For the text-containing cell, return its midpoint in [X, Y] coordinate format. 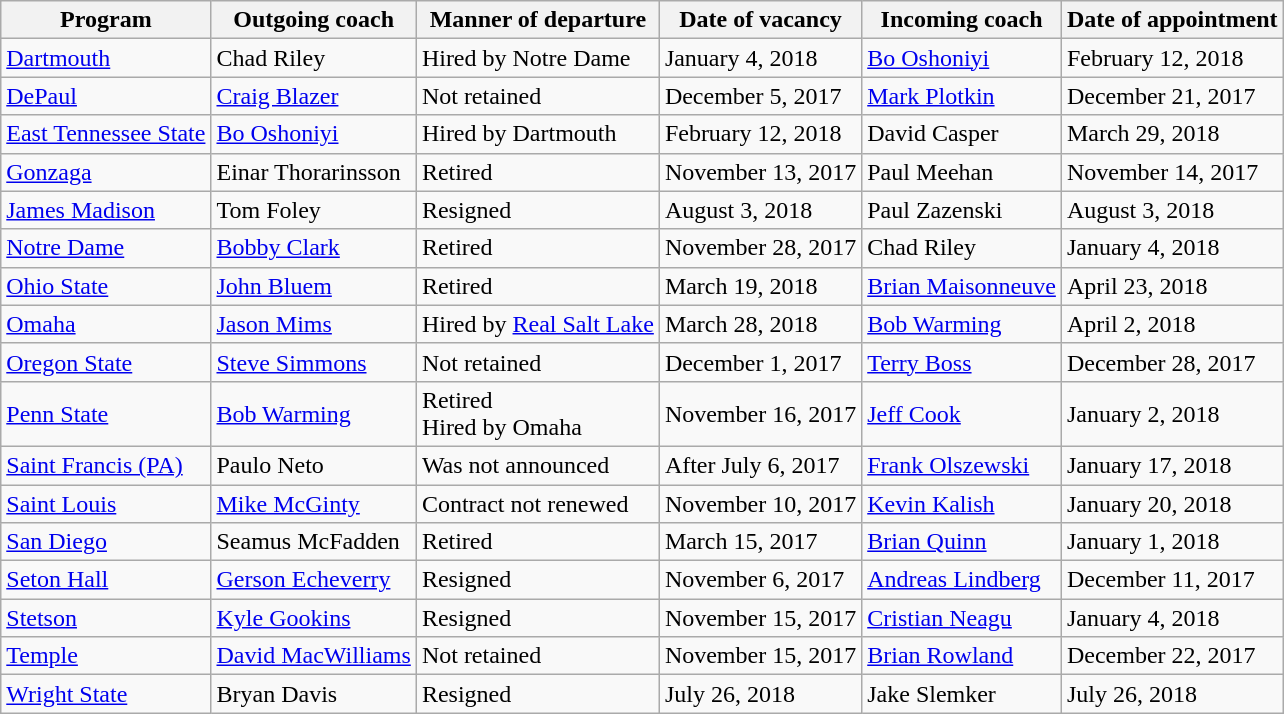
David Casper [962, 134]
Contract not renewed [538, 503]
Seton Hall [106, 580]
John Bluem [314, 286]
Saint Louis [106, 503]
Cristian Neagu [962, 618]
January 2, 2018 [1172, 414]
Hired by Dartmouth [538, 134]
Oregon State [106, 362]
San Diego [106, 542]
Kevin Kalish [962, 503]
November 10, 2017 [760, 503]
Frank Olszewski [962, 465]
Outgoing coach [314, 20]
November 14, 2017 [1172, 172]
James Madison [106, 210]
Omaha [106, 324]
November 16, 2017 [760, 414]
Was not announced [538, 465]
Bryan Davis [314, 694]
November 13, 2017 [760, 172]
Ohio State [106, 286]
March 28, 2018 [760, 324]
Penn State [106, 414]
December 22, 2017 [1172, 656]
Gerson Echeverry [314, 580]
Mike McGinty [314, 503]
January 20, 2018 [1172, 503]
David MacWilliams [314, 656]
Bobby Clark [314, 248]
Notre Dame [106, 248]
December 11, 2017 [1172, 580]
November 6, 2017 [760, 580]
Mark Plotkin [962, 96]
Craig Blazer [314, 96]
Dartmouth [106, 58]
Date of appointment [1172, 20]
Date of vacancy [760, 20]
March 29, 2018 [1172, 134]
December 21, 2017 [1172, 96]
Paul Zazenski [962, 210]
Wright State [106, 694]
January 1, 2018 [1172, 542]
Kyle Gookins [314, 618]
Tom Foley [314, 210]
December 28, 2017 [1172, 362]
March 15, 2017 [760, 542]
Terry Boss [962, 362]
DePaul [106, 96]
December 1, 2017 [760, 362]
Andreas Lindberg [962, 580]
April 2, 2018 [1172, 324]
After July 6, 2017 [760, 465]
Incoming coach [962, 20]
April 23, 2018 [1172, 286]
November 28, 2017 [760, 248]
March 19, 2018 [760, 286]
Paul Meehan [962, 172]
Temple [106, 656]
Manner of departure [538, 20]
Jake Slemker [962, 694]
December 5, 2017 [760, 96]
Hired by Real Salt Lake [538, 324]
Hired by Notre Dame [538, 58]
Brian Rowland [962, 656]
Saint Francis (PA) [106, 465]
Paulo Neto [314, 465]
Brian Quinn [962, 542]
Stetson [106, 618]
January 17, 2018 [1172, 465]
East Tennessee State [106, 134]
Steve Simmons [314, 362]
Retired Hired by Omaha [538, 414]
Brian Maisonneuve [962, 286]
Jason Mims [314, 324]
Gonzaga [106, 172]
Jeff Cook [962, 414]
Program [106, 20]
Einar Thorarinsson [314, 172]
Seamus McFadden [314, 542]
